Return the [x, y] coordinate for the center point of the cell that contains the specified text.  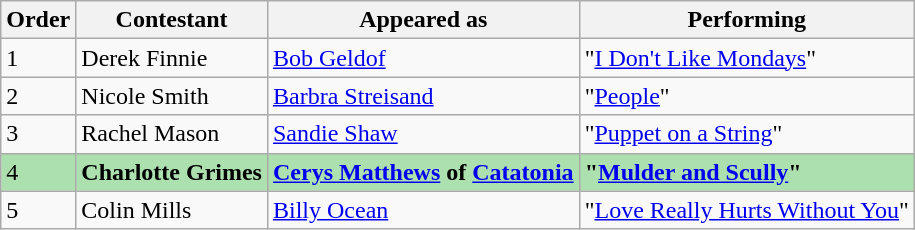
"Puppet on a String" [746, 134]
Contestant [172, 20]
Performing [746, 20]
3 [38, 134]
Order [38, 20]
2 [38, 96]
"Mulder and Scully" [746, 172]
Nicole Smith [172, 96]
Rachel Mason [172, 134]
Appeared as [423, 20]
5 [38, 210]
Bob Geldof [423, 58]
4 [38, 172]
"Love Really Hurts Without You" [746, 210]
Colin Mills [172, 210]
Barbra Streisand [423, 96]
"I Don't Like Mondays" [746, 58]
Charlotte Grimes [172, 172]
Cerys Matthews of Catatonia [423, 172]
"People" [746, 96]
Sandie Shaw [423, 134]
Billy Ocean [423, 210]
Derek Finnie [172, 58]
1 [38, 58]
